Output the (X, Y) coordinate of the center of the cell containing the given text.  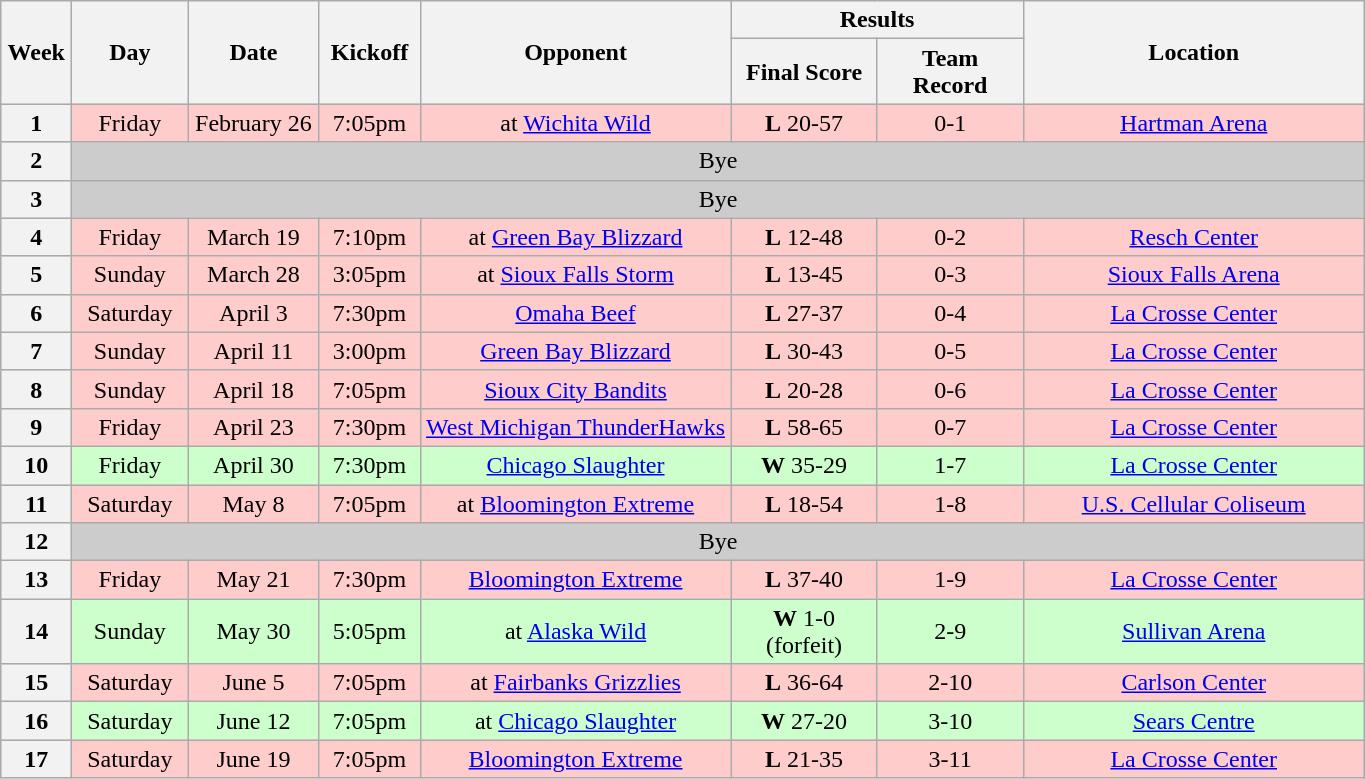
3 (36, 199)
Hartman Arena (1194, 123)
L 12-48 (804, 237)
Week (36, 52)
April 23 (254, 427)
February 26 (254, 123)
1-7 (950, 465)
2 (36, 161)
0-6 (950, 389)
0-2 (950, 237)
14 (36, 632)
Kickoff (370, 52)
1-8 (950, 503)
U.S. Cellular Coliseum (1194, 503)
7 (36, 351)
5 (36, 275)
15 (36, 683)
Sioux Falls Arena (1194, 275)
June 12 (254, 721)
Omaha Beef (576, 313)
0-4 (950, 313)
at Sioux Falls Storm (576, 275)
12 (36, 542)
May 30 (254, 632)
April 18 (254, 389)
W 35-29 (804, 465)
at Alaska Wild (576, 632)
6 (36, 313)
17 (36, 759)
0-1 (950, 123)
2-10 (950, 683)
9 (36, 427)
L 20-57 (804, 123)
Sears Centre (1194, 721)
3:00pm (370, 351)
June 5 (254, 683)
8 (36, 389)
Day (130, 52)
Green Bay Blizzard (576, 351)
April 30 (254, 465)
L 37-40 (804, 580)
4 (36, 237)
Sullivan Arena (1194, 632)
Opponent (576, 52)
L 58-65 (804, 427)
7:10pm (370, 237)
L 20-28 (804, 389)
1 (36, 123)
Sioux City Bandits (576, 389)
3-10 (950, 721)
13 (36, 580)
May 8 (254, 503)
3-11 (950, 759)
at Fairbanks Grizzlies (576, 683)
Chicago Slaughter (576, 465)
0-7 (950, 427)
at Green Bay Blizzard (576, 237)
3:05pm (370, 275)
June 19 (254, 759)
L 18-54 (804, 503)
L 13-45 (804, 275)
May 21 (254, 580)
West Michigan ThunderHawks (576, 427)
March 28 (254, 275)
April 11 (254, 351)
1-9 (950, 580)
W 27-20 (804, 721)
Location (1194, 52)
0-3 (950, 275)
April 3 (254, 313)
10 (36, 465)
Carlson Center (1194, 683)
at Chicago Slaughter (576, 721)
March 19 (254, 237)
Results (877, 20)
2-9 (950, 632)
11 (36, 503)
W 1-0 (forfeit) (804, 632)
L 21-35 (804, 759)
Resch Center (1194, 237)
Date (254, 52)
L 30-43 (804, 351)
5:05pm (370, 632)
16 (36, 721)
L 27-37 (804, 313)
at Bloomington Extreme (576, 503)
Final Score (804, 72)
at Wichita Wild (576, 123)
Team Record (950, 72)
L 36-64 (804, 683)
0-5 (950, 351)
